Identify which cell holds the provided text, then report its (x, y) central coordinate. 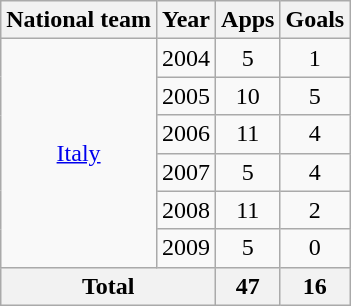
National team (79, 20)
Italy (79, 153)
47 (248, 286)
1 (315, 58)
2006 (186, 134)
0 (315, 248)
2007 (186, 172)
10 (248, 96)
2 (315, 210)
Total (108, 286)
Apps (248, 20)
Goals (315, 20)
2008 (186, 210)
16 (315, 286)
2009 (186, 248)
2005 (186, 96)
Year (186, 20)
2004 (186, 58)
